Return the [X, Y] coordinate for the center point of the cell that contains the specified text.  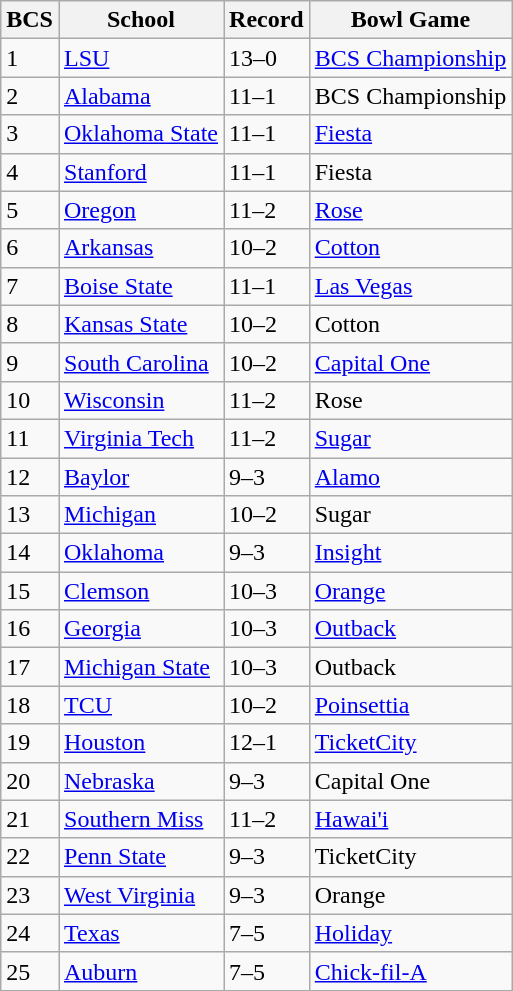
Houston [140, 743]
16 [30, 629]
11 [30, 438]
Kansas State [140, 324]
17 [30, 667]
Holiday [410, 933]
Virginia Tech [140, 438]
South Carolina [140, 362]
14 [30, 553]
24 [30, 933]
4 [30, 172]
Nebraska [140, 781]
Oklahoma [140, 553]
Michigan State [140, 667]
Bowl Game [410, 20]
Texas [140, 933]
22 [30, 857]
Record [267, 20]
Alamo [410, 477]
9 [30, 362]
Southern Miss [140, 819]
Baylor [140, 477]
Hawai'i [410, 819]
Poinsettia [410, 705]
Georgia [140, 629]
Arkansas [140, 248]
8 [30, 324]
School [140, 20]
Boise State [140, 286]
5 [30, 210]
Penn State [140, 857]
Las Vegas [410, 286]
1 [30, 58]
2 [30, 96]
Michigan [140, 515]
12 [30, 477]
6 [30, 248]
10 [30, 400]
West Virginia [140, 895]
13–0 [267, 58]
TCU [140, 705]
BCS [30, 20]
19 [30, 743]
21 [30, 819]
Stanford [140, 172]
20 [30, 781]
Auburn [140, 971]
25 [30, 971]
Alabama [140, 96]
12–1 [267, 743]
18 [30, 705]
Wisconsin [140, 400]
23 [30, 895]
13 [30, 515]
3 [30, 134]
Oklahoma State [140, 134]
15 [30, 591]
Oregon [140, 210]
7 [30, 286]
LSU [140, 58]
Clemson [140, 591]
Chick-fil-A [410, 971]
Insight [410, 553]
